Locate the cell with the specified text and output its [X, Y] center coordinate. 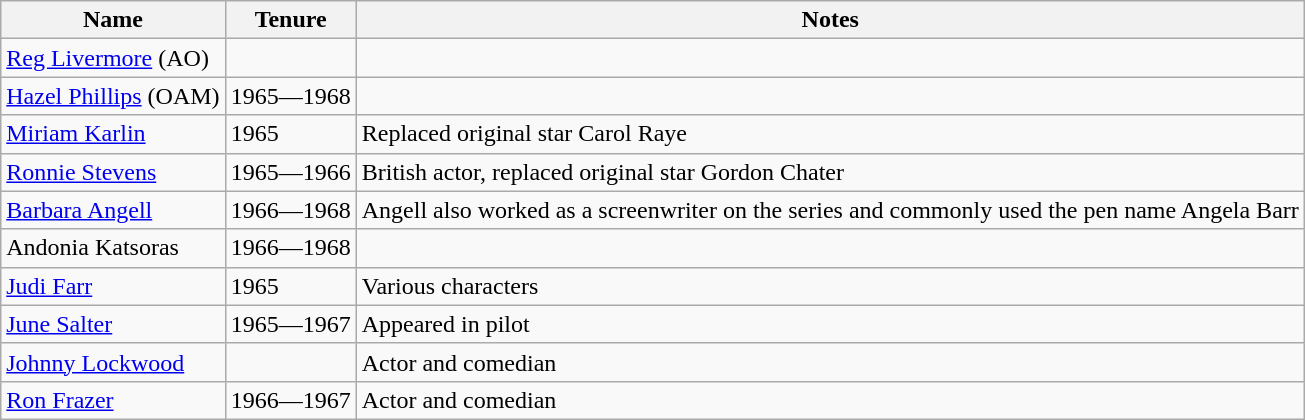
Judi Farr [113, 286]
Replaced original star Carol Raye [830, 134]
Tenure [290, 20]
June Salter [113, 324]
Miriam Karlin [113, 134]
1966—1967 [290, 400]
Johnny Lockwood [113, 362]
Notes [830, 20]
Ronnie Stevens [113, 172]
1965—1968 [290, 96]
1965—1966 [290, 172]
Barbara Angell [113, 210]
Appeared in pilot [830, 324]
Ron Frazer [113, 400]
British actor, replaced original star Gordon Chater [830, 172]
Angell also worked as a screenwriter on the series and commonly used the pen name Angela Barr [830, 210]
Various characters [830, 286]
Name [113, 20]
1965—1967 [290, 324]
Andonia Katsoras [113, 248]
Hazel Phillips (OAM) [113, 96]
Reg Livermore (AO) [113, 58]
